Find where the given text appears and provide that cell's center as [X, Y] coordinate. 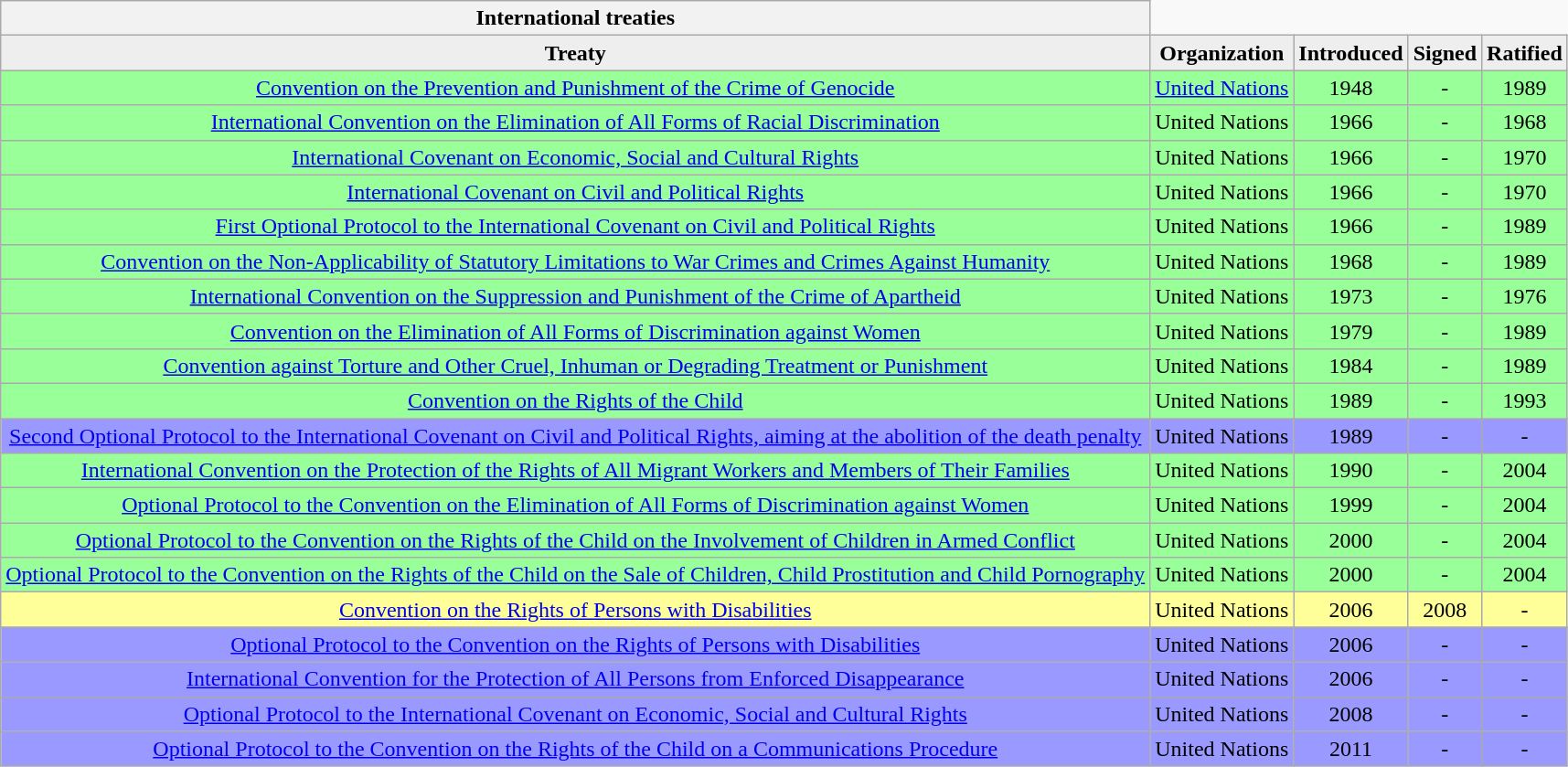
1993 [1525, 400]
1999 [1351, 506]
Convention on the Rights of Persons with Disabilities [576, 610]
First Optional Protocol to the International Covenant on Civil and Political Rights [576, 227]
Introduced [1351, 53]
International treaties [576, 18]
International Convention on the Elimination of All Forms of Racial Discrimination [576, 123]
Convention against Torture and Other Cruel, Inhuman or Degrading Treatment or Punishment [576, 366]
Convention on the Prevention and Punishment of the Crime of Genocide [576, 88]
1976 [1525, 296]
Optional Protocol to the Convention on the Elimination of All Forms of Discrimination against Women [576, 506]
1990 [1351, 471]
1948 [1351, 88]
International Covenant on Economic, Social and Cultural Rights [576, 157]
Second Optional Protocol to the International Covenant on Civil and Political Rights, aiming at the abolition of the death penalty [576, 436]
Convention on the Rights of the Child [576, 400]
Convention on the Non-Applicability of Statutory Limitations to War Crimes and Crimes Against Humanity [576, 261]
International Covenant on Civil and Political Rights [576, 192]
Treaty [576, 53]
Optional Protocol to the Convention on the Rights of the Child on the Sale of Children, Child Prostitution and Child Pornography [576, 575]
2011 [1351, 749]
Ratified [1525, 53]
Optional Protocol to the Convention on the Rights of the Child on the Involvement of Children in Armed Conflict [576, 540]
International Convention on the Suppression and Punishment of the Crime of Apartheid [576, 296]
Convention on the Elimination of All Forms of Discrimination against Women [576, 331]
International Convention for the Protection of All Persons from Enforced Disappearance [576, 679]
Optional Protocol to the Convention on the Rights of Persons with Disabilities [576, 644]
Optional Protocol to the Convention on the Rights of the Child on a Communications Procedure [576, 749]
1984 [1351, 366]
Organization [1221, 53]
International Convention on the Protection of the Rights of All Migrant Workers and Members of Their Families [576, 471]
1973 [1351, 296]
Signed [1445, 53]
1979 [1351, 331]
Optional Protocol to the International Covenant on Economic, Social and Cultural Rights [576, 714]
